Locate the cell with the specified text and output its [x, y] center coordinate. 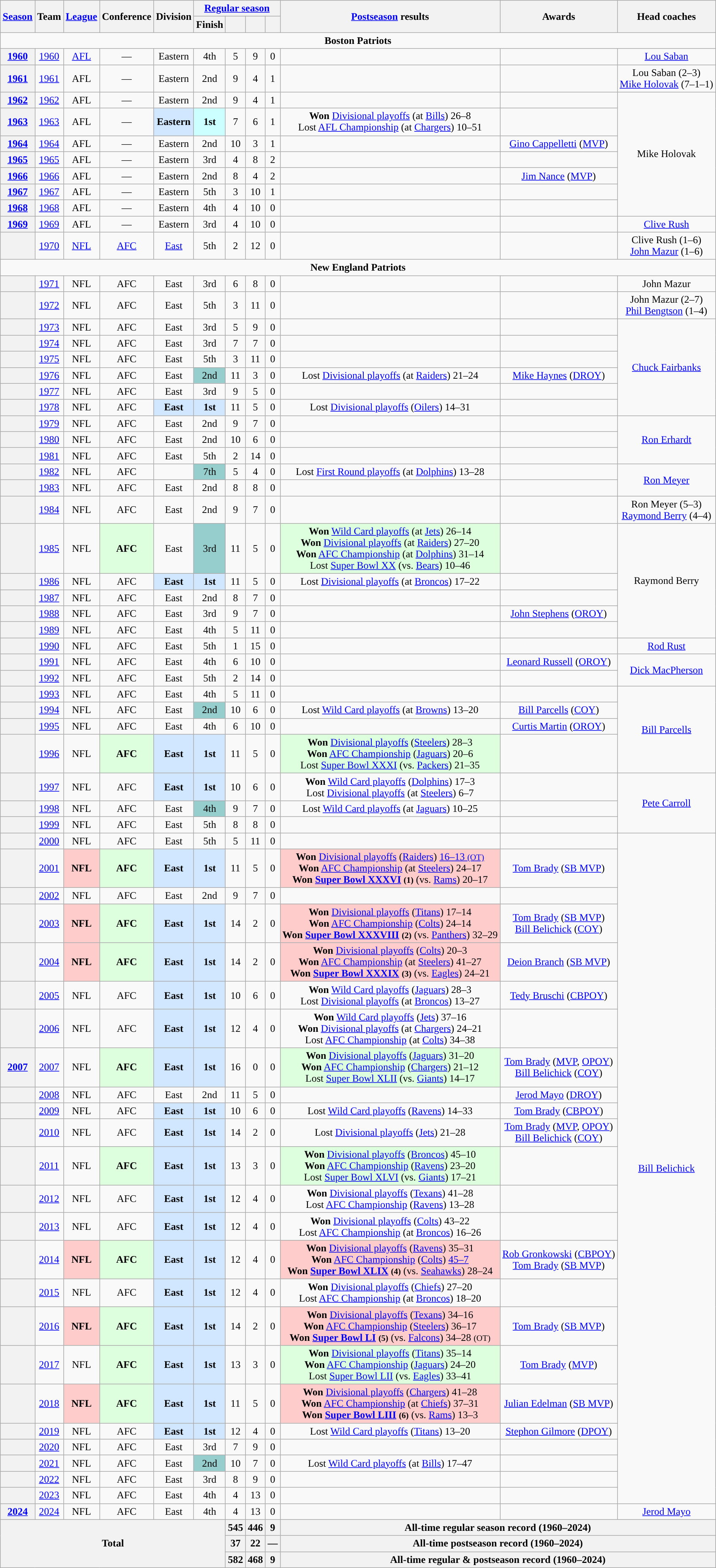
New England Patriots [358, 268]
2022 [49, 1479]
Tedy Bruschi (CBPOY) [559, 996]
Clive Rush [666, 224]
1994 [49, 710]
15 [255, 646]
2005 [49, 996]
Won Divisional playoffs (Texans) 41–28Lost AFC Championship (Ravens) 13–28 [390, 1199]
Regular season [237, 8]
Won Divisional playoffs (Chiefs) 27–20Lost AFC Championship (at Broncos) 18–20 [390, 1293]
2012 [49, 1199]
Won Divisional playoffs (Colts) 43–22 Lost AFC Championship (at Broncos) 16–26 [390, 1226]
2018 [49, 1404]
Clive Rush (1–6) John Mazur (1–6) [666, 246]
7th [210, 472]
Won Divisional playoffs (Raiders) 16–13 (OT)Won AFC Championship (at Steelers) 24–17Won Super Bowl XXXVI (1) (vs. Rams) 20–17 [390, 868]
2019 [49, 1431]
37 [236, 1544]
1991 [49, 662]
2001 [49, 868]
Ron Meyer (5–3) Raymond Berry (4–4) [666, 509]
Lost Divisional playoffs (at Raiders) 21–24 [390, 375]
Won Divisional playoffs (Colts) 20–3Won AFC Championship (at Steelers) 41–27Won Super Bowl XXXIX (3) (vs. Eagles) 24–21 [390, 962]
Mike Holovak [666, 154]
All-time regular season record (1960–2024) [498, 1527]
Gino Cappelletti (MVP) [559, 144]
1985 [49, 549]
Lou Saban (2–3) Mike Holovak (7–1–1) [666, 79]
1995 [49, 726]
Conference [127, 16]
2020 [49, 1447]
Ron Erhardt [666, 439]
Pete Carroll [666, 803]
1970 [49, 246]
2015 [49, 1293]
1993 [49, 694]
1989 [49, 630]
Head coaches [666, 16]
1972 [49, 306]
2000 [49, 841]
2023 [49, 1495]
1973 [49, 327]
1975 [49, 359]
Postseason results [390, 16]
Total [113, 1544]
1979 [49, 423]
2011 [49, 1166]
1986 [49, 582]
Won Divisional playoffs (Jaguars) 31–20Won AFC Championship (Chargers) 21–12Lost Super Bowl XLII (vs. Giants) 14–17 [390, 1067]
1982 [49, 472]
2013 [49, 1226]
1988 [49, 614]
Chuck Fairbanks [666, 367]
582 [236, 1560]
Ron Meyer [666, 480]
2016 [49, 1326]
Tom Brady (SB MVP)Bill Belichick (COY) [559, 923]
Lost Divisional playoffs (Oilers) 14–31 [390, 407]
1983 [49, 488]
Won Divisional playoffs (Ravens) 35–31 Won AFC Championship (Colts) 45–7 Won Super Bowl XLIX (4) (vs. Seahawks) 28–24 [390, 1259]
Rob Gronkowski (CBPOY)Tom Brady (SB MVP) [559, 1259]
Lost Wild Card playoffs (Titans) 13–20 [390, 1431]
Curtis Martin (OROY) [559, 726]
1987 [49, 598]
2017 [49, 1365]
John Mazur [666, 284]
Won Divisional playoffs (Chargers) 41–28Won AFC Championship (at Chiefs) 37–31 Won Super Bowl LIII (6) (vs. Rams) 13–3 [390, 1404]
Lost Wild Card playoffs (at Bills) 17–47 [390, 1463]
Won Divisional playoffs (Titans) 17–14Won AFC Championship (Colts) 24–14Won Super Bowl XXXVIII (2) (vs. Panthers) 32–29 [390, 923]
Bill Belichick [666, 1168]
1980 [49, 439]
Division [174, 16]
2008 [49, 1095]
All-time regular & postseason record (1960–2024) [498, 1560]
16 [236, 1067]
2009 [49, 1111]
John Stephens (OROY) [559, 614]
545 [236, 1527]
Leonard Russell (OROY) [559, 662]
Deion Branch (SB MVP) [559, 962]
Tom Brady (MVP) [559, 1365]
Won Wild Card playoffs (Jets) 37–16Won Divisional playoffs (at Chargers) 24–21Lost AFC Championship (at Colts) 34–38 [390, 1028]
Won Divisional playoffs (Texans) 34–16Won AFC Championship (Steelers) 36–17Won Super Bowl LI (5) (vs. Falcons) 34–28 (OT) [390, 1326]
468 [255, 1560]
1976 [49, 375]
Lost First Round playoffs (at Dolphins) 13–28 [390, 472]
1998 [49, 808]
446 [255, 1527]
League [82, 16]
1997 [49, 787]
1984 [49, 509]
Lost Wild Card playoffs (at Jaguars) 10–25 [390, 808]
Dick MacPherson [666, 670]
Jerod Mayo (DROY) [559, 1095]
All-time postseason record (1960–2024) [498, 1544]
1990 [49, 646]
1974 [49, 343]
Won Wild Card playoffs (Dolphins) 17–3Lost Divisional playoffs (at Steelers) 6–7 [390, 787]
Won Divisional playoffs (Steelers) 28–3Won AFC Championship (Jaguars) 20–6Lost Super Bowl XXXI (vs. Packers) 21–35 [390, 754]
Bill Parcells [666, 730]
2006 [49, 1028]
Won Divisional playoffs (Broncos) 45–10Won AFC Championship (Ravens) 23–20Lost Super Bowl XLVI (vs. Giants) 17–21 [390, 1166]
2010 [49, 1132]
2021 [49, 1463]
2002 [49, 896]
1977 [49, 391]
Won Wild Card playoffs (Jaguars) 28–3Lost Divisional playoffs (at Broncos) 13–27 [390, 996]
22 [255, 1544]
Raymond Berry [666, 581]
Won Divisional playoffs (at Bills) 26–8Lost AFL Championship (at Chargers) 10–51 [390, 122]
Finish [210, 24]
Team [49, 16]
Jim Nance (MVP) [559, 176]
Lou Saban [666, 57]
Season [18, 16]
Bill Parcells (COY) [559, 710]
Lost Wild Card playoffs (Ravens) 14–33 [390, 1111]
Awards [559, 16]
1999 [49, 825]
John Mazur (2–7) Phil Bengtson (1–4) [666, 306]
1996 [49, 754]
Rod Rust [666, 646]
1978 [49, 407]
Lost Wild Card playoffs (at Browns) 13–20 [390, 710]
Tom Brady (CBPOY) [559, 1111]
Won Divisional playoffs (Titans) 35–14Won AFC Championship (Jaguars) 24–20Lost Super Bowl LII (vs. Eagles) 33–41 [390, 1365]
1981 [49, 456]
Lost Divisional playoffs (at Broncos) 17–22 [390, 582]
2014 [49, 1259]
Julian Edelman (SB MVP) [559, 1404]
Jerod Mayo [666, 1511]
1971 [49, 284]
1992 [49, 678]
Mike Haynes (DROY) [559, 375]
Boston Patriots [358, 41]
2004 [49, 962]
2003 [49, 923]
Lost Divisional playoffs (Jets) 21–28 [390, 1132]
Stephon Gilmore (DPOY) [559, 1431]
